Capture the cell that displays the provided text and extract its [X, Y] central coordinate. 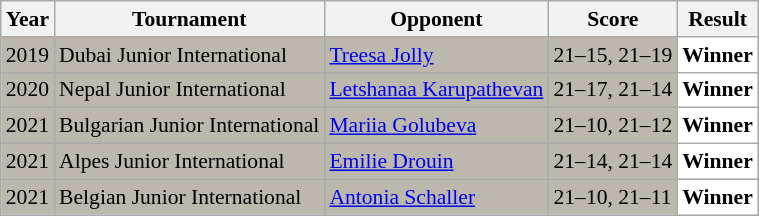
2020 [28, 90]
Letshanaa Karupathevan [436, 90]
21–10, 21–11 [612, 197]
Bulgarian Junior International [189, 126]
Tournament [189, 19]
2019 [28, 55]
Opponent [436, 19]
Alpes Junior International [189, 162]
21–15, 21–19 [612, 55]
21–10, 21–12 [612, 126]
Antonia Schaller [436, 197]
Belgian Junior International [189, 197]
21–17, 21–14 [612, 90]
Score [612, 19]
21–14, 21–14 [612, 162]
Emilie Drouin [436, 162]
Dubai Junior International [189, 55]
Year [28, 19]
Nepal Junior International [189, 90]
Result [718, 19]
Treesa Jolly [436, 55]
Mariia Golubeva [436, 126]
